Scan for the cell matching the given text and deliver its [X, Y] coordinate at center. 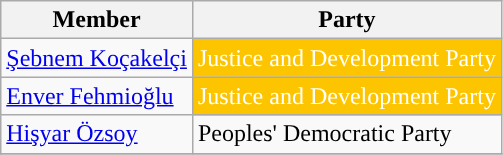
Member [97, 20]
Şebnem Koçakelçi [97, 58]
Party [346, 20]
Hişyar Özsoy [97, 134]
Peoples' Democratic Party [346, 134]
Enver Fehmioğlu [97, 96]
